For the text-containing cell, return its midpoint in (x, y) coordinate format. 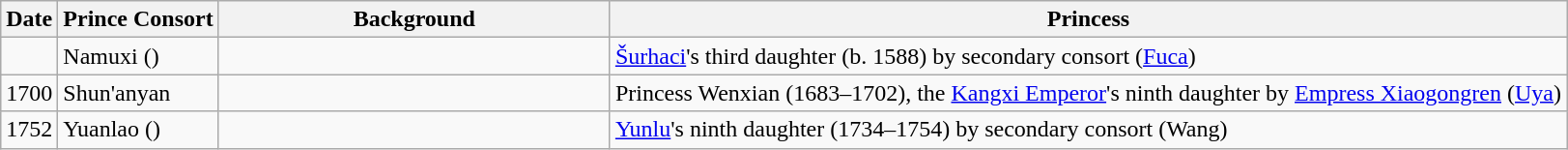
Shun'anyan (138, 93)
Background (413, 19)
Namuxi () (138, 56)
Prince Consort (138, 19)
Šurhaci's third daughter (b. 1588) by secondary consort (Fuca) (1088, 56)
Princess (1088, 19)
Date (29, 19)
Yunlu's ninth daughter (1734–1754) by secondary consort (Wang) (1088, 130)
1700 (29, 93)
Princess Wenxian (1683–1702), the Kangxi Emperor's ninth daughter by Empress Xiaogongren (Uya) (1088, 93)
Yuanlao () (138, 130)
1752 (29, 130)
